Return the [x, y] coordinate for the center point of the cell that contains the specified text.  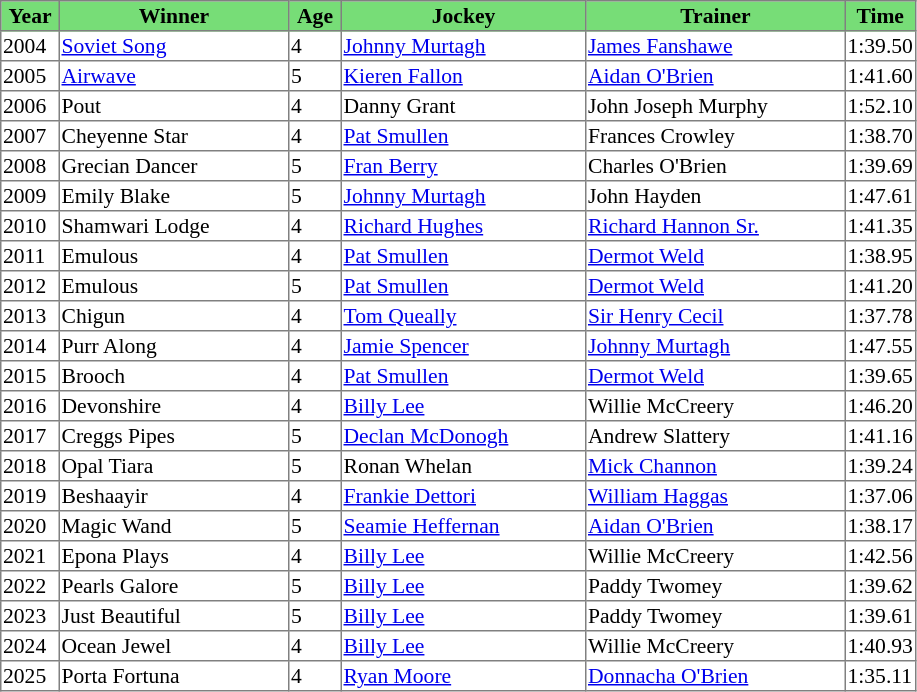
John Hayden [716, 196]
Andrew Slattery [716, 436]
Kieren Fallon [463, 76]
1:39.62 [880, 586]
Frankie Dettori [463, 496]
1:42.56 [880, 556]
2024 [30, 646]
1:47.55 [880, 346]
2021 [30, 556]
2025 [30, 676]
2008 [30, 166]
Porta Fortuna [174, 676]
John Joseph Murphy [716, 106]
1:40.93 [880, 646]
Tom Queally [463, 316]
Ronan Whelan [463, 466]
Richard Hannon Sr. [716, 226]
Emily Blake [174, 196]
2016 [30, 406]
Magic Wand [174, 526]
Creggs Pipes [174, 436]
Age [315, 16]
1:37.06 [880, 496]
Epona Plays [174, 556]
2004 [30, 46]
1:41.20 [880, 286]
Cheyenne Star [174, 136]
2013 [30, 316]
Grecian Dancer [174, 166]
Pearls Galore [174, 586]
2005 [30, 76]
Declan McDonogh [463, 436]
2020 [30, 526]
2015 [30, 376]
1:38.17 [880, 526]
Frances Crowley [716, 136]
1:41.35 [880, 226]
Soviet Song [174, 46]
James Fanshawe [716, 46]
Fran Berry [463, 166]
Seamie Heffernan [463, 526]
Airwave [174, 76]
2011 [30, 256]
Shamwari Lodge [174, 226]
1:37.78 [880, 316]
2018 [30, 466]
Ocean Jewel [174, 646]
Donnacha O'Brien [716, 676]
Beshaayir [174, 496]
Charles O'Brien [716, 166]
Opal Tiara [174, 466]
2019 [30, 496]
1:38.95 [880, 256]
1:39.24 [880, 466]
1:38.70 [880, 136]
Richard Hughes [463, 226]
1:39.61 [880, 616]
2006 [30, 106]
Pout [174, 106]
Brooch [174, 376]
Jockey [463, 16]
2009 [30, 196]
1:41.16 [880, 436]
1:47.61 [880, 196]
Winner [174, 16]
1:41.60 [880, 76]
William Haggas [716, 496]
Jamie Spencer [463, 346]
2010 [30, 226]
2022 [30, 586]
2012 [30, 286]
Trainer [716, 16]
1:46.20 [880, 406]
Chigun [174, 316]
1:39.50 [880, 46]
Time [880, 16]
2007 [30, 136]
1:52.10 [880, 106]
Just Beautiful [174, 616]
Devonshire [174, 406]
Ryan Moore [463, 676]
Mick Channon [716, 466]
Sir Henry Cecil [716, 316]
Danny Grant [463, 106]
2017 [30, 436]
Purr Along [174, 346]
2014 [30, 346]
1:39.69 [880, 166]
Year [30, 16]
2023 [30, 616]
1:35.11 [880, 676]
1:39.65 [880, 376]
